Return the (X, Y) coordinate for the center point of the cell that contains the specified text.  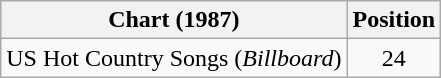
24 (394, 58)
US Hot Country Songs (Billboard) (174, 58)
Position (394, 20)
Chart (1987) (174, 20)
